Extract the [x, y] coordinate from the center of the cell holding the provided text.  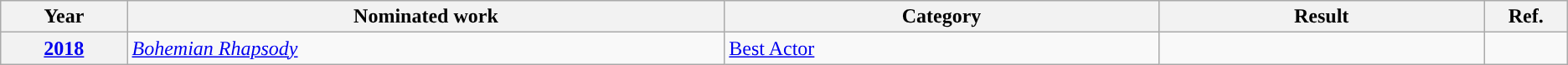
Year [64, 17]
Category [941, 17]
Best Actor [941, 48]
Nominated work [426, 17]
Ref. [1526, 17]
Bohemian Rhapsody [426, 48]
Result [1322, 17]
2018 [64, 48]
